Return the [X, Y] coordinate for the center point of the cell that contains the specified text.  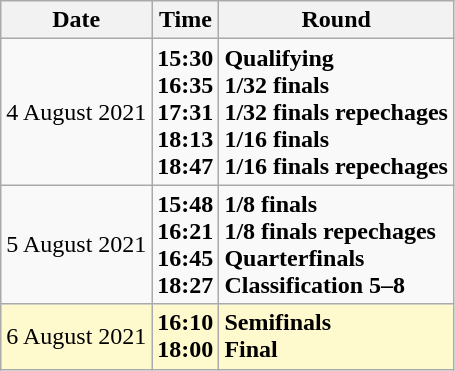
Date [76, 20]
15:4816:2116:4518:27 [186, 244]
16:1018:00 [186, 336]
6 August 2021 [76, 336]
SemifinalsFinal [336, 336]
Qualifying1/32 finals1/32 finals repechages1/16 finals1/16 finals repechages [336, 112]
5 August 2021 [76, 244]
Round [336, 20]
15:3016:3517:3118:1318:47 [186, 112]
1/8 finals1/8 finals repechagesQuarterfinalsClassification 5–8 [336, 244]
4 August 2021 [76, 112]
Time [186, 20]
